Pinpoint the cell where the given text exists, returning its [X, Y] midpoint coordinate. 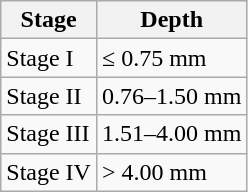
Stage II [49, 96]
> 4.00 mm [171, 172]
0.76–1.50 mm [171, 96]
≤ 0.75 mm [171, 58]
Stage I [49, 58]
Stage IV [49, 172]
1.51–4.00 mm [171, 134]
Depth [171, 20]
Stage [49, 20]
Stage III [49, 134]
